Capture the cell that displays the provided text and extract its (x, y) central coordinate. 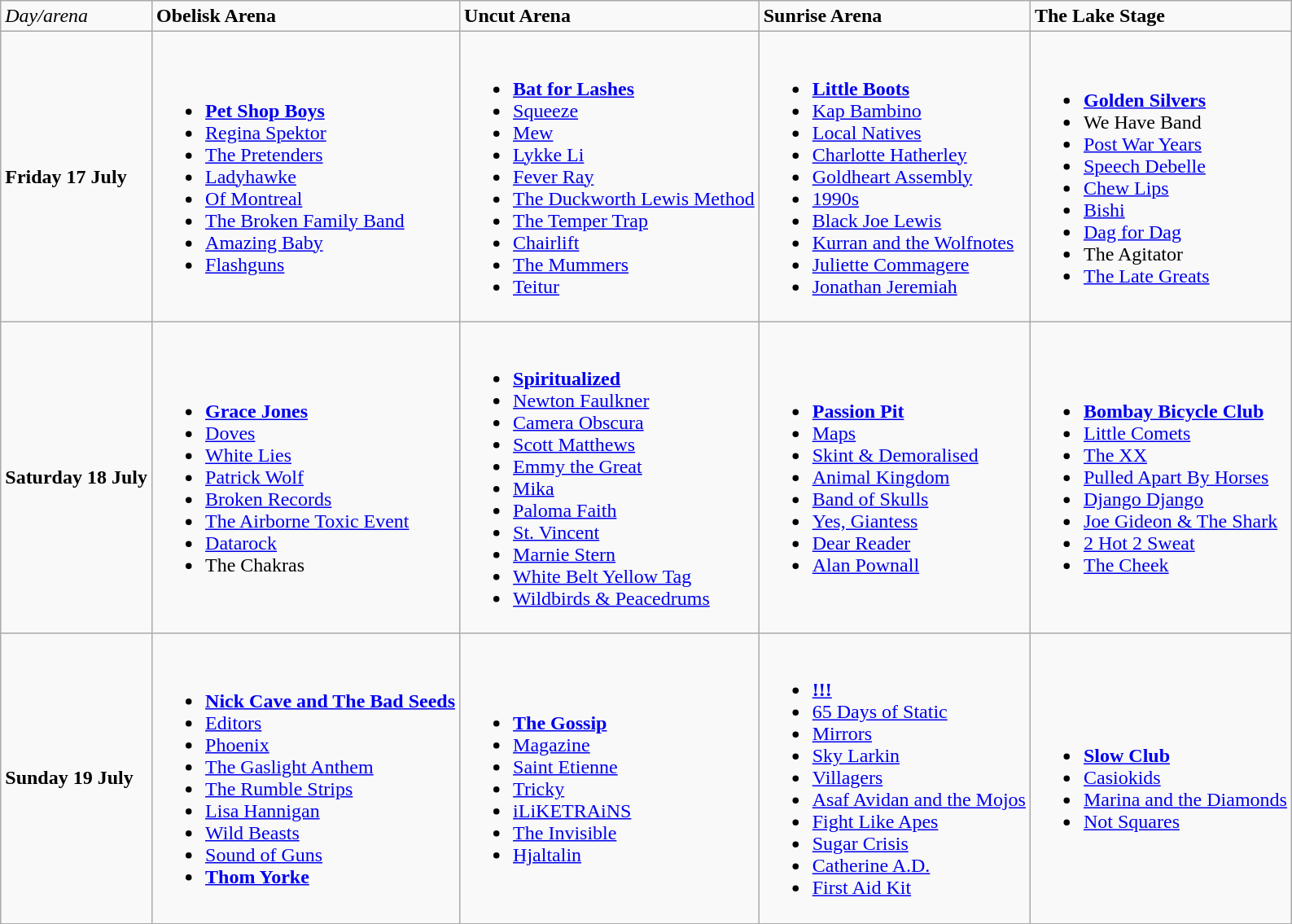
Slow ClubCasiokidsMarina and the DiamondsNot Squares (1161, 778)
Golden SilversWe Have BandPost War YearsSpeech DebelleChew LipsBishiDag for DagThe AgitatorThe Late Greats (1161, 177)
Bombay Bicycle ClubLittle CometsThe XXPulled Apart By HorsesDjango DjangoJoe Gideon & The Shark2 Hot 2 SweatThe Cheek (1161, 477)
Obelisk Arena (306, 16)
The GossipMagazineSaint EtienneTrickyiLiKETRAiNSThe InvisibleHjaltalin (610, 778)
Nick Cave and The Bad SeedsEditorsPhoenixThe Gaslight AnthemThe Rumble StripsLisa HanniganWild BeastsSound of GunsThom Yorke (306, 778)
Pet Shop BoysRegina SpektorThe PretendersLadyhawkeOf MontrealThe Broken Family BandAmazing BabyFlashguns (306, 177)
Grace JonesDovesWhite LiesPatrick WolfBroken RecordsThe Airborne Toxic EventDatarockThe Chakras (306, 477)
!!!65 Days of StaticMirrorsSky LarkinVillagersAsaf Avidan and the MojosFight Like ApesSugar CrisisCatherine A.D.First Aid Kit (894, 778)
Bat for LashesSqueezeMewLykke LiFever RayThe Duckworth Lewis MethodThe Temper TrapChairliftThe MummersTeitur (610, 177)
The Lake Stage (1161, 16)
Sunday 19 July (77, 778)
Friday 17 July (77, 177)
Saturday 18 July (77, 477)
Passion PitMapsSkint & DemoralisedAnimal KingdomBand of SkullsYes, GiantessDear ReaderAlan Pownall (894, 477)
Uncut Arena (610, 16)
Sunrise Arena (894, 16)
Day/arena (77, 16)
